Provide the [X, Y] coordinate of the cell's center where the given text is located.  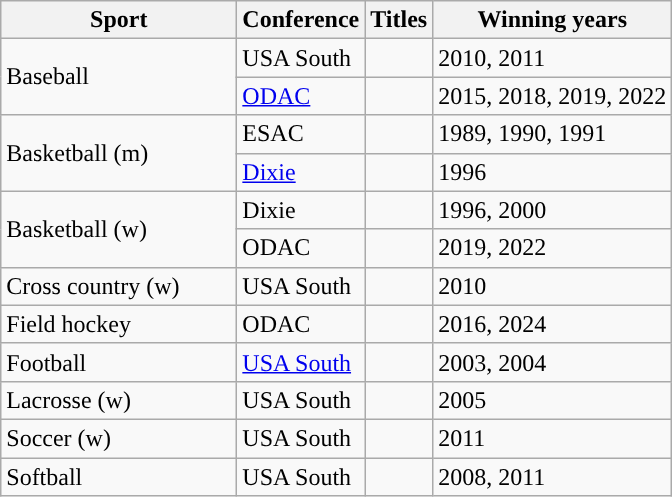
2005 [552, 400]
Softball [119, 477]
Basketball (m) [119, 153]
Cross country (w) [119, 286]
2010 [552, 286]
Football [119, 362]
Sport [119, 20]
Baseball [119, 77]
Lacrosse (w) [119, 400]
Soccer (w) [119, 438]
Titles [399, 20]
1996, 2000 [552, 210]
2015, 2018, 2019, 2022 [552, 96]
2008, 2011 [552, 477]
Basketball (w) [119, 229]
2019, 2022 [552, 248]
2010, 2011 [552, 58]
2016, 2024 [552, 324]
Field hockey [119, 324]
2011 [552, 438]
Conference [301, 20]
1996 [552, 172]
Winning years [552, 20]
ESAC [301, 134]
2003, 2004 [552, 362]
1989, 1990, 1991 [552, 134]
